Determine the [X, Y] coordinate at the center of the cell enclosing the given text.  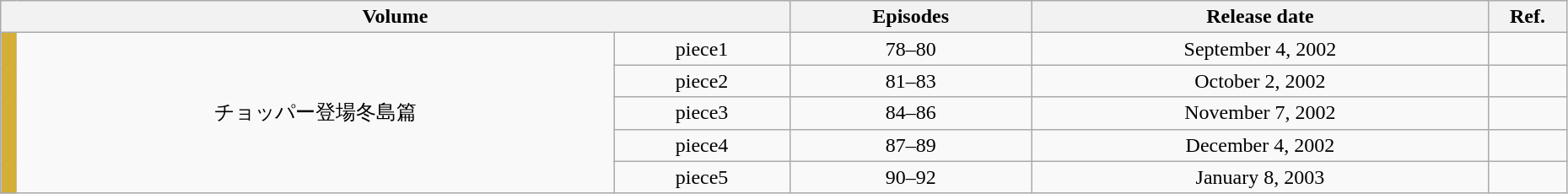
piece1 [702, 49]
チョッパー登場冬島篇 [315, 113]
December 4, 2002 [1260, 145]
January 8, 2003 [1260, 177]
November 7, 2002 [1260, 113]
Ref. [1528, 17]
piece5 [702, 177]
October 2, 2002 [1260, 81]
piece3 [702, 113]
87–89 [911, 145]
78–80 [911, 49]
81–83 [911, 81]
90–92 [911, 177]
piece2 [702, 81]
September 4, 2002 [1260, 49]
piece4 [702, 145]
Episodes [911, 17]
Volume [395, 17]
84–86 [911, 113]
Release date [1260, 17]
